Return the [X, Y] coordinate for the center point of the cell that contains the specified text.  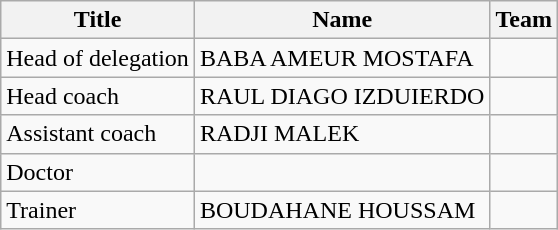
BOUDAHANE HOUSSAM [342, 210]
Head of delegation [98, 58]
Team [524, 20]
BABA AMEUR MOSTAFA [342, 58]
Head coach [98, 96]
Doctor [98, 172]
Name [342, 20]
Assistant coach [98, 134]
Trainer [98, 210]
RAUL DIAGO IZDUIERDO [342, 96]
Title [98, 20]
RADJI MALEK [342, 134]
